Return [x, y] of the center of cell containing provided text 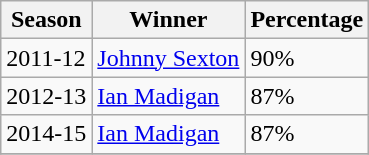
Season [46, 20]
2011-12 [46, 58]
90% [307, 58]
Johnny Sexton [168, 58]
2014-15 [46, 134]
Winner [168, 20]
2012-13 [46, 96]
Percentage [307, 20]
